Find where the given text appears and provide that cell's center as [X, Y] coordinate. 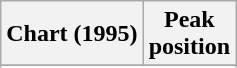
Chart (1995) [72, 34]
Peakposition [189, 34]
